Determine the [X, Y] coordinate at the center of the cell enclosing the given text.  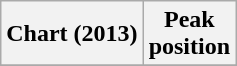
Peakposition [189, 34]
Chart (2013) [72, 34]
